For the text-containing cell, return its midpoint in (x, y) coordinate format. 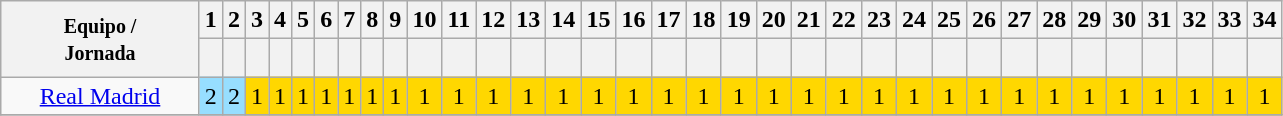
28 (1054, 20)
25 (950, 20)
24 (914, 20)
31 (1160, 20)
16 (634, 20)
10 (424, 20)
33 (1230, 20)
15 (598, 20)
12 (494, 20)
34 (1264, 20)
19 (738, 20)
3 (256, 20)
30 (1124, 20)
7 (350, 20)
4 (280, 20)
14 (564, 20)
22 (844, 20)
29 (1090, 20)
13 (528, 20)
26 (984, 20)
9 (396, 20)
8 (372, 20)
5 (304, 20)
11 (459, 20)
20 (774, 20)
Equipo / Jornada (100, 39)
23 (878, 20)
Real Madrid (100, 96)
18 (704, 20)
27 (1020, 20)
21 (808, 20)
17 (668, 20)
6 (326, 20)
32 (1194, 20)
